Capture the cell that displays the provided text and extract its [X, Y] central coordinate. 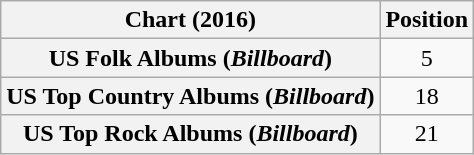
Chart (2016) [190, 20]
US Folk Albums (Billboard) [190, 58]
US Top Rock Albums (Billboard) [190, 134]
US Top Country Albums (Billboard) [190, 96]
18 [427, 96]
Position [427, 20]
21 [427, 134]
5 [427, 58]
